Capture the cell that displays the provided text and extract its (x, y) central coordinate. 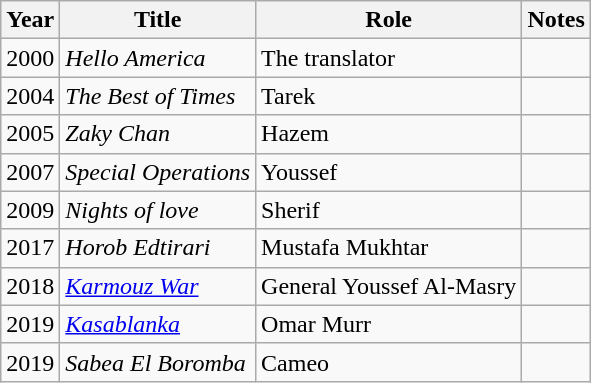
Mustafa Mukhtar (389, 248)
Karmouz War (158, 286)
Hazem (389, 134)
Kasablanka (158, 324)
Zaky Chan (158, 134)
2005 (30, 134)
2007 (30, 172)
2009 (30, 210)
General Youssef Al-Masry (389, 286)
Omar Murr (389, 324)
The Best of Times (158, 96)
Role (389, 20)
2018 (30, 286)
Sabea El Boromba (158, 362)
Title (158, 20)
Horob Edtirari (158, 248)
2004 (30, 96)
Special Operations (158, 172)
The translator (389, 58)
Youssef (389, 172)
Sherif (389, 210)
Nights of love (158, 210)
Hello America (158, 58)
2000 (30, 58)
Cameo (389, 362)
Notes (556, 20)
2017 (30, 248)
Year (30, 20)
Tarek (389, 96)
